Capture the cell that displays the provided text and extract its (x, y) central coordinate. 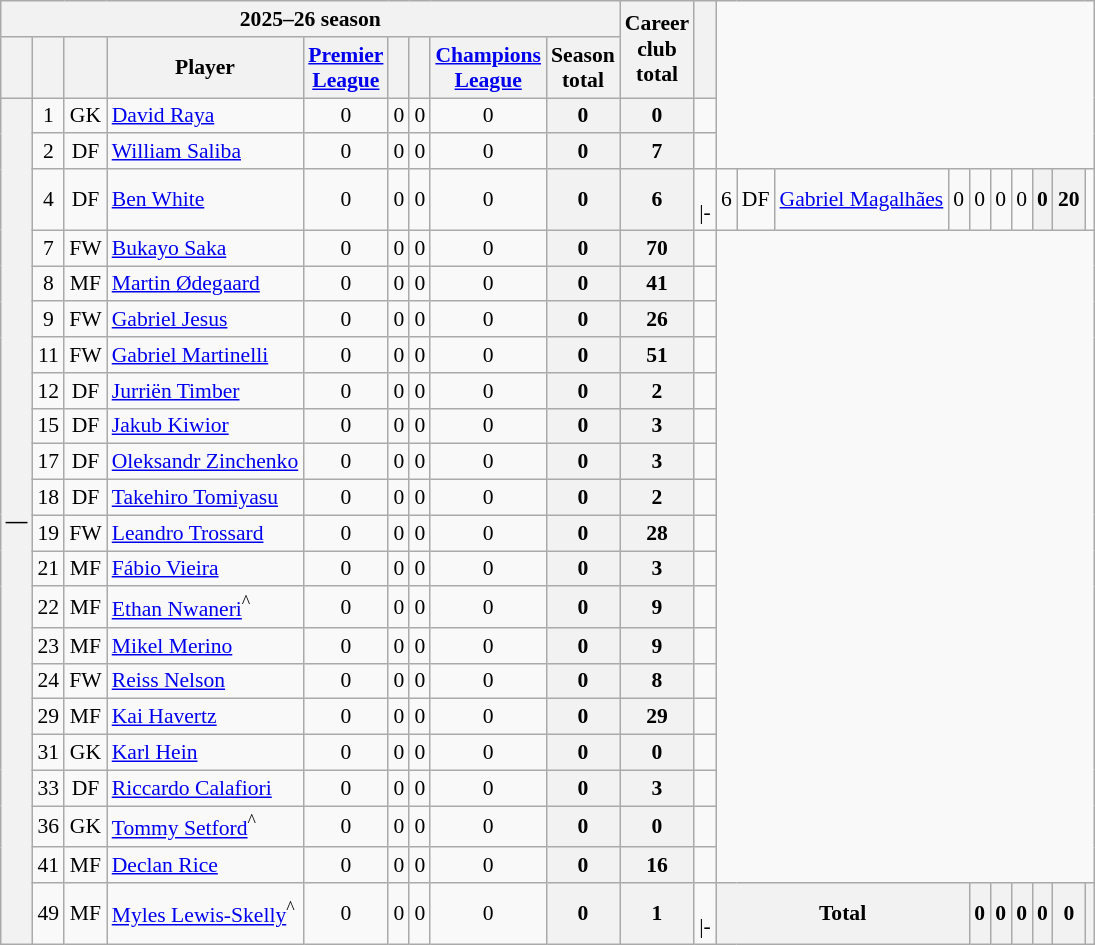
ChampionsLeague (488, 68)
Takehiro Tomiyasu (206, 498)
Martin Ødegaard (206, 284)
Jurriën Timber (206, 391)
49 (48, 914)
12 (48, 391)
28 (657, 533)
— (17, 521)
Leandro Trossard (206, 533)
Tommy Setford^ (206, 826)
Ethan Nwaneri^ (206, 608)
Total (842, 914)
4 (48, 200)
Myles Lewis-Skelly^ (206, 914)
Fábio Vieira (206, 569)
Bukayo Saka (206, 248)
15 (48, 426)
Declan Rice (206, 865)
19 (48, 533)
70 (657, 248)
Kai Havertz (206, 717)
18 (48, 498)
26 (657, 320)
Riccardo Calafiori (206, 788)
51 (657, 355)
PremierLeague (346, 68)
2025–26 season (310, 19)
Reiss Nelson (206, 681)
23 (48, 646)
16 (657, 865)
Seasontotal (583, 68)
20 (1069, 200)
William Saliba (206, 152)
Oleksandr Zinchenko (206, 462)
33 (48, 788)
Gabriel Magalhães (862, 200)
Gabriel Jesus (206, 320)
Careerclubtotal (657, 50)
24 (48, 681)
David Raya (206, 116)
36 (48, 826)
17 (48, 462)
Player (206, 68)
Karl Hein (206, 753)
21 (48, 569)
22 (48, 608)
Mikel Merino (206, 646)
31 (48, 753)
Ben White (206, 200)
Jakub Kiwior (206, 426)
Gabriel Martinelli (206, 355)
11 (48, 355)
